Return the (x, y) coordinate for the center point of the cell that contains the specified text.  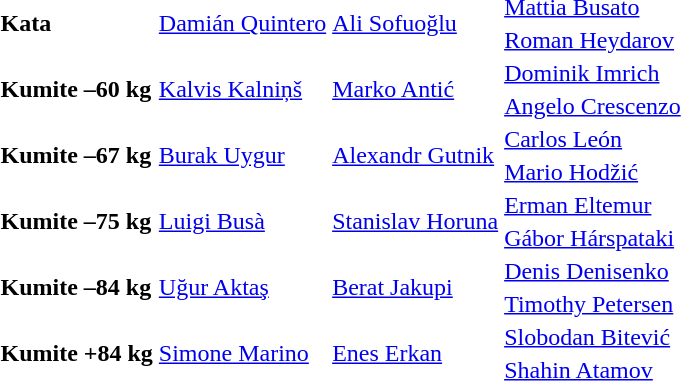
Luigi Busà (242, 222)
Berat Jakupi (416, 288)
Alexandr Gutnik (416, 156)
Stanislav Horuna (416, 222)
Burak Uygur (242, 156)
Kalvis Kalniņš (242, 90)
Uğur Aktaş (242, 288)
Marko Antić (416, 90)
